Locate the cell with the specified text and output its (x, y) center coordinate. 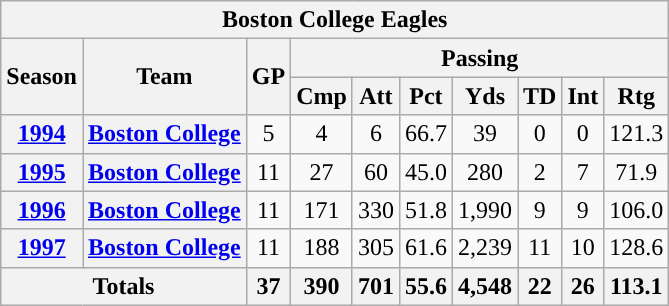
1,990 (484, 210)
66.7 (426, 134)
Cmp (322, 96)
45.0 (426, 172)
27 (322, 172)
2 (540, 172)
6 (376, 134)
330 (376, 210)
106.0 (636, 210)
26 (583, 286)
121.3 (636, 134)
4 (322, 134)
60 (376, 172)
188 (322, 248)
1994 (42, 134)
22 (540, 286)
71.9 (636, 172)
7 (583, 172)
2,239 (484, 248)
Passing (480, 58)
51.8 (426, 210)
305 (376, 248)
171 (322, 210)
1996 (42, 210)
Att (376, 96)
280 (484, 172)
128.6 (636, 248)
4,548 (484, 286)
37 (268, 286)
5 (268, 134)
1997 (42, 248)
TD (540, 96)
701 (376, 286)
GP (268, 77)
Int (583, 96)
Yds (484, 96)
Totals (124, 286)
Pct (426, 96)
Rtg (636, 96)
1995 (42, 172)
55.6 (426, 286)
Season (42, 77)
61.6 (426, 248)
10 (583, 248)
390 (322, 286)
Team (164, 77)
113.1 (636, 286)
Boston College Eagles (335, 20)
39 (484, 134)
